From the cell containing the given text, extract its center point as (X, Y) coordinate. 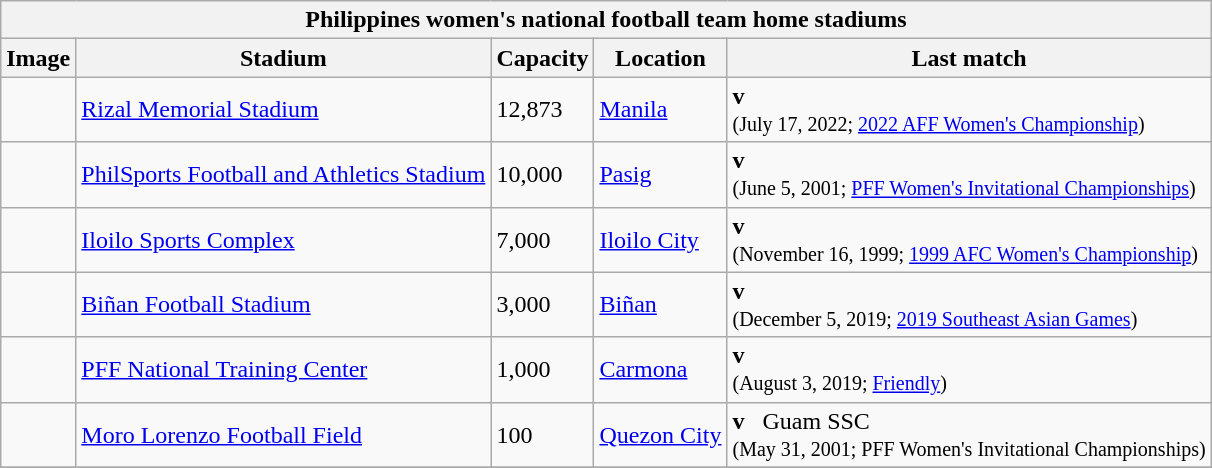
PFF National Training Center (284, 370)
10,000 (542, 174)
12,873 (542, 110)
v (June 5, 2001; PFF Women's Invitational Championships) (969, 174)
Rizal Memorial Stadium (284, 110)
Carmona (660, 370)
v (November 16, 1999; 1999 AFC Women's Championship) (969, 240)
Location (660, 58)
v (August 3, 2019; Friendly) (969, 370)
7,000 (542, 240)
1,000 (542, 370)
Pasig (660, 174)
v (December 5, 2019; 2019 Southeast Asian Games) (969, 304)
Image (38, 58)
Stadium (284, 58)
v (July 17, 2022; 2022 AFF Women's Championship) (969, 110)
Manila (660, 110)
100 (542, 434)
Biñan (660, 304)
3,000 (542, 304)
v Guam SSC(May 31, 2001; PFF Women's Invitational Championships) (969, 434)
Moro Lorenzo Football Field (284, 434)
Iloilo Sports Complex (284, 240)
PhilSports Football and Athletics Stadium (284, 174)
Philippines women's national football team home stadiums (606, 20)
Biñan Football Stadium (284, 304)
Capacity (542, 58)
Quezon City (660, 434)
Iloilo City (660, 240)
Last match (969, 58)
